Locate the cell with the specified text and output its (x, y) center coordinate. 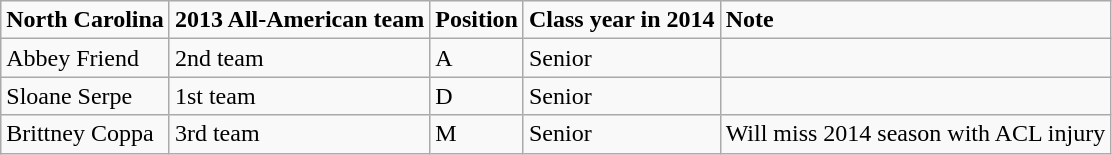
Position (477, 20)
Class year in 2014 (622, 20)
Will miss 2014 season with ACL injury (916, 134)
Sloane Serpe (86, 96)
Brittney Coppa (86, 134)
M (477, 134)
2nd team (299, 58)
D (477, 96)
1st team (299, 96)
Abbey Friend (86, 58)
A (477, 58)
2013 All-American team (299, 20)
3rd team (299, 134)
Note (916, 20)
North Carolina (86, 20)
